Extract the [X, Y] coordinate from the center of the cell holding the provided text.  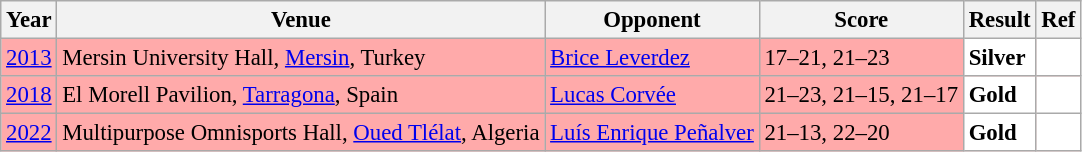
17–21, 21–23 [861, 58]
21–13, 22–20 [861, 133]
Lucas Corvée [652, 95]
2013 [29, 58]
Luís Enrique Peñalver [652, 133]
2018 [29, 95]
2022 [29, 133]
Score [861, 20]
Ref [1058, 20]
Venue [301, 20]
Mersin University Hall, Mersin, Turkey [301, 58]
Result [1000, 20]
Brice Leverdez [652, 58]
Multipurpose Omnisports Hall, Oued Tlélat, Algeria [301, 133]
Year [29, 20]
21–23, 21–15, 21–17 [861, 95]
Opponent [652, 20]
Silver [1000, 58]
El Morell Pavilion, Tarragona, Spain [301, 95]
